Output the (x, y) coordinate of the center of the cell containing the given text.  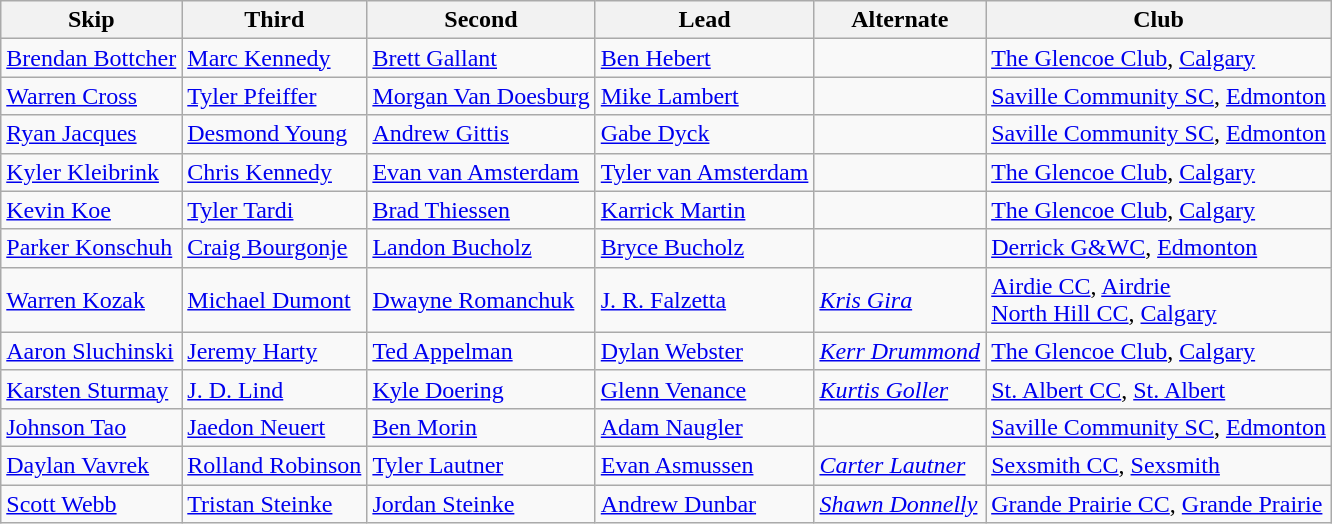
Brad Thiessen (481, 210)
Tyler Lautner (481, 465)
Kevin Koe (92, 210)
Landon Bucholz (481, 248)
Tyler Pfeiffer (274, 96)
Marc Kennedy (274, 58)
Jordan Steinke (481, 503)
Airdie CC, Airdrie North Hill CC, Calgary (1159, 300)
Bryce Bucholz (704, 248)
Kerr Drummond (900, 351)
Aaron Sluchinski (92, 351)
Dwayne Romanchuk (481, 300)
Parker Konschuh (92, 248)
St. Albert CC, St. Albert (1159, 389)
Ryan Jacques (92, 134)
Mike Lambert (704, 96)
Kurtis Goller (900, 389)
Kyler Kleibrink (92, 172)
Michael Dumont (274, 300)
Andrew Gittis (481, 134)
Craig Bourgonje (274, 248)
Ben Morin (481, 427)
Scott Webb (92, 503)
Skip (92, 20)
Kyle Doering (481, 389)
Andrew Dunbar (704, 503)
Brett Gallant (481, 58)
Dylan Webster (704, 351)
Ben Hebert (704, 58)
Warren Cross (92, 96)
Derrick G&WC, Edmonton (1159, 248)
Desmond Young (274, 134)
Third (274, 20)
Tyler Tardi (274, 210)
Gabe Dyck (704, 134)
Glenn Venance (704, 389)
Kris Gira (900, 300)
Lead (704, 20)
Johnson Tao (92, 427)
Chris Kennedy (274, 172)
Second (481, 20)
Sexsmith CC, Sexsmith (1159, 465)
Ted Appelman (481, 351)
Adam Naugler (704, 427)
Karrick Martin (704, 210)
Warren Kozak (92, 300)
Grande Prairie CC, Grande Prairie (1159, 503)
Daylan Vavrek (92, 465)
Rolland Robinson (274, 465)
Jaedon Neuert (274, 427)
Evan Asmussen (704, 465)
Club (1159, 20)
Alternate (900, 20)
Carter Lautner (900, 465)
Evan van Amsterdam (481, 172)
Tyler van Amsterdam (704, 172)
Jeremy Harty (274, 351)
Morgan Van Doesburg (481, 96)
J. R. Falzetta (704, 300)
J. D. Lind (274, 389)
Brendan Bottcher (92, 58)
Shawn Donnelly (900, 503)
Tristan Steinke (274, 503)
Karsten Sturmay (92, 389)
